Locate the cell with the specified text and output its [x, y] center coordinate. 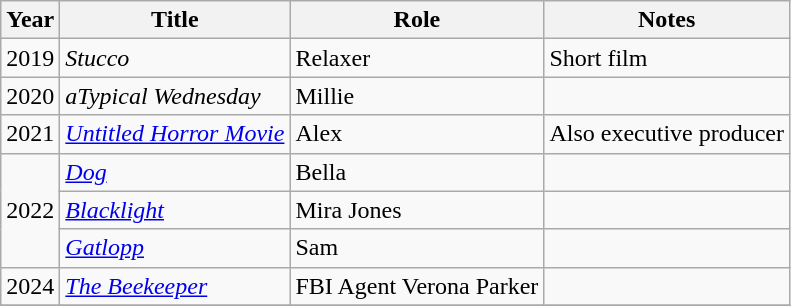
Year [30, 20]
Untitled Horror Movie [175, 134]
2024 [30, 286]
FBI Agent Verona Parker [417, 286]
2022 [30, 210]
Bella [417, 172]
Mira Jones [417, 210]
Dog [175, 172]
Relaxer [417, 58]
Role [417, 20]
2020 [30, 96]
Short film [667, 58]
2019 [30, 58]
Gatlopp [175, 248]
Notes [667, 20]
Alex [417, 134]
2021 [30, 134]
Also executive producer [667, 134]
aTypical Wednesday [175, 96]
The Beekeeper [175, 286]
Sam [417, 248]
Stucco [175, 58]
Millie [417, 96]
Title [175, 20]
Blacklight [175, 210]
